Pinpoint the cell where the given text exists, returning its [x, y] midpoint coordinate. 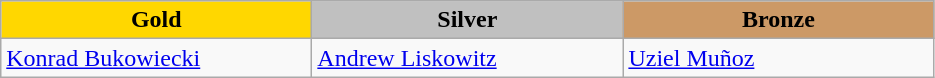
Gold [156, 20]
Andrew Liskowitz [468, 58]
Konrad Bukowiecki [156, 58]
Silver [468, 20]
Bronze [778, 20]
Uziel Muñoz [778, 58]
